Pinpoint the cell where the given text exists, returning its [x, y] midpoint coordinate. 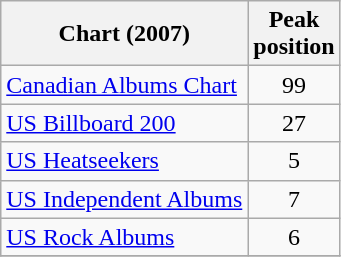
US Rock Albums [124, 237]
Chart (2007) [124, 34]
US Heatseekers [124, 161]
7 [294, 199]
Peakposition [294, 34]
US Independent Albums [124, 199]
US Billboard 200 [124, 123]
27 [294, 123]
Canadian Albums Chart [124, 85]
5 [294, 161]
99 [294, 85]
6 [294, 237]
